Capture the cell that displays the provided text and extract its [X, Y] central coordinate. 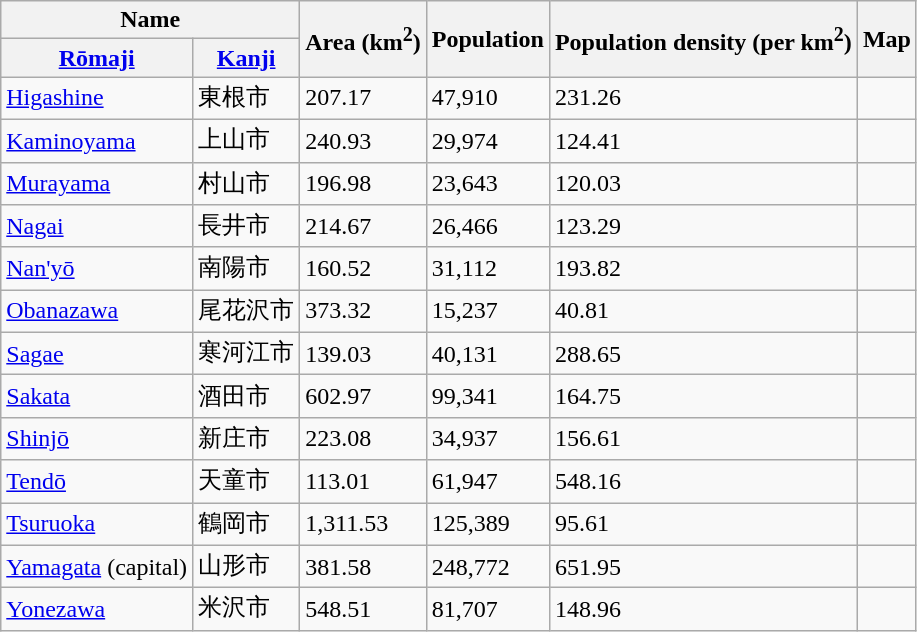
47,910 [488, 98]
160.52 [364, 268]
Kaminoyama [97, 140]
Rōmaji [97, 58]
Tsuruoka [97, 524]
29,974 [488, 140]
Murayama [97, 184]
164.75 [703, 396]
Obanazawa [97, 312]
240.93 [364, 140]
村山市 [246, 184]
米沢市 [246, 610]
新庄市 [246, 438]
99,341 [488, 396]
Yonezawa [97, 610]
548.51 [364, 610]
81,707 [488, 610]
113.01 [364, 482]
26,466 [488, 226]
248,772 [488, 566]
651.95 [703, 566]
Higashine [97, 98]
南陽市 [246, 268]
120.03 [703, 184]
148.96 [703, 610]
天童市 [246, 482]
381.58 [364, 566]
Shinjō [97, 438]
Population density (per km2) [703, 39]
鶴岡市 [246, 524]
40,131 [488, 354]
602.97 [364, 396]
山形市 [246, 566]
61,947 [488, 482]
139.03 [364, 354]
Tendō [97, 482]
193.82 [703, 268]
上山市 [246, 140]
15,237 [488, 312]
Population [488, 39]
31,112 [488, 268]
Nagai [97, 226]
373.32 [364, 312]
Nan'yō [97, 268]
288.65 [703, 354]
223.08 [364, 438]
548.16 [703, 482]
酒田市 [246, 396]
214.67 [364, 226]
123.29 [703, 226]
34,937 [488, 438]
Name [150, 20]
Map [886, 39]
95.61 [703, 524]
Sagae [97, 354]
23,643 [488, 184]
231.26 [703, 98]
長井市 [246, 226]
Kanji [246, 58]
196.98 [364, 184]
1,311.53 [364, 524]
207.17 [364, 98]
寒河江市 [246, 354]
40.81 [703, 312]
124.41 [703, 140]
125,389 [488, 524]
尾花沢市 [246, 312]
Area (km2) [364, 39]
Yamagata (capital) [97, 566]
156.61 [703, 438]
東根市 [246, 98]
Sakata [97, 396]
